Capture the cell that displays the provided text and extract its (X, Y) central coordinate. 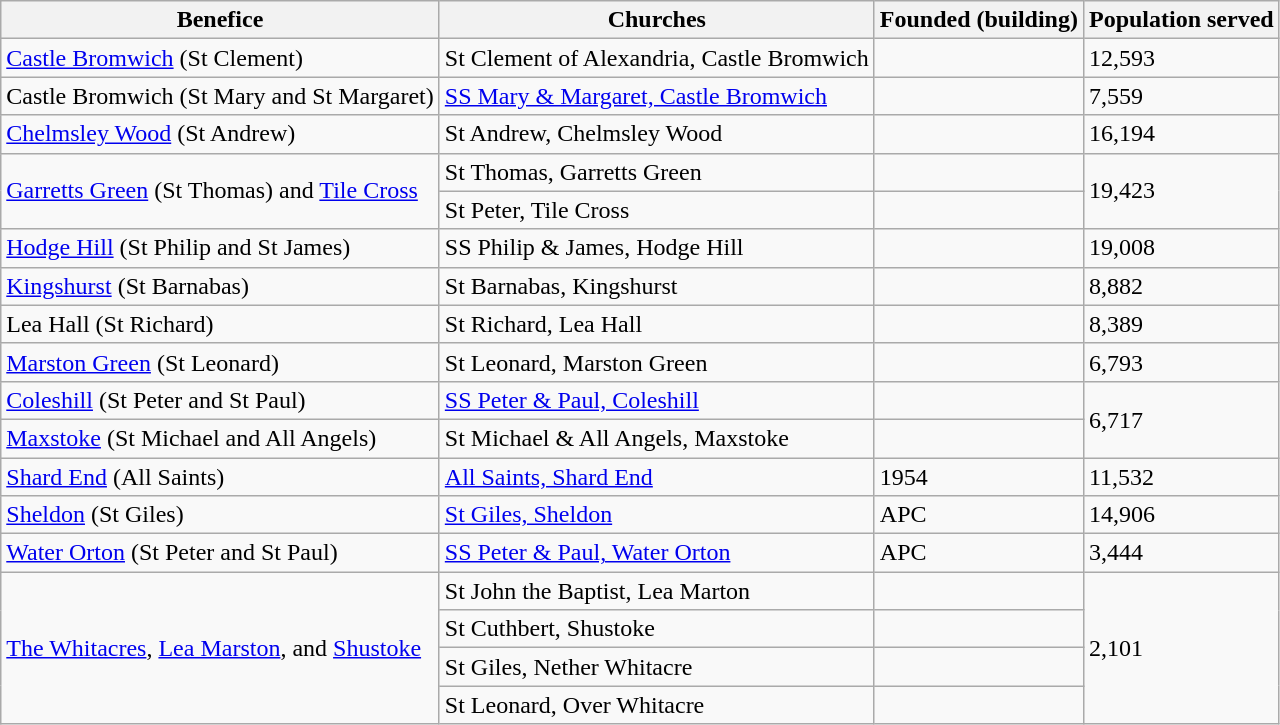
Marston Green (St Leonard) (220, 362)
14,906 (1181, 515)
2,101 (1181, 648)
6,793 (1181, 362)
Sheldon (St Giles) (220, 515)
St Barnabas, Kingshurst (656, 286)
St Richard, Lea Hall (656, 324)
7,559 (1181, 96)
St Giles, Nether Whitacre (656, 667)
Churches (656, 20)
Benefice (220, 20)
Coleshill (St Peter and St Paul) (220, 400)
19,008 (1181, 248)
St Clement of Alexandria, Castle Bromwich (656, 58)
Maxstoke (St Michael and All Angels) (220, 438)
St John the Baptist, Lea Marton (656, 591)
St Michael & All Angels, Maxstoke (656, 438)
Hodge Hill (St Philip and St James) (220, 248)
St Leonard, Over Whitacre (656, 705)
11,532 (1181, 477)
Population served (1181, 20)
St Andrew, Chelmsley Wood (656, 134)
SS Philip & James, Hodge Hill (656, 248)
3,444 (1181, 553)
St Peter, Tile Cross (656, 210)
SS Peter & Paul, Water Orton (656, 553)
8,389 (1181, 324)
Founded (building) (978, 20)
Castle Bromwich (St Clement) (220, 58)
Shard End (All Saints) (220, 477)
Lea Hall (St Richard) (220, 324)
St Cuthbert, Shustoke (656, 629)
19,423 (1181, 191)
SS Mary & Margaret, Castle Bromwich (656, 96)
Kingshurst (St Barnabas) (220, 286)
6,717 (1181, 419)
12,593 (1181, 58)
The Whitacres, Lea Marston, and Shustoke (220, 648)
1954 (978, 477)
8,882 (1181, 286)
Chelmsley Wood (St Andrew) (220, 134)
16,194 (1181, 134)
SS Peter & Paul, Coleshill (656, 400)
Garretts Green (St Thomas) and Tile Cross (220, 191)
St Thomas, Garretts Green (656, 172)
All Saints, Shard End (656, 477)
St Leonard, Marston Green (656, 362)
Water Orton (St Peter and St Paul) (220, 553)
Castle Bromwich (St Mary and St Margaret) (220, 96)
St Giles, Sheldon (656, 515)
